Determine the (x, y) coordinate at the center of the cell enclosing the given text.  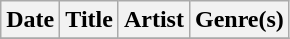
Genre(s) (239, 20)
Artist (154, 20)
Date (30, 20)
Title (90, 20)
